Detect which cell encompasses the target text, then output its (X, Y) center coordinate. 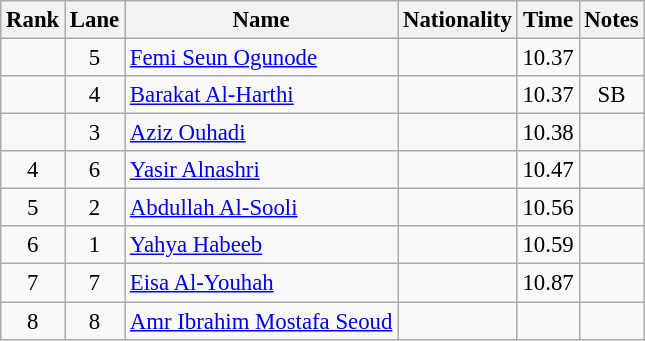
Notes (612, 20)
Time (548, 20)
Yasir Alnashri (262, 170)
Yahya Habeeb (262, 245)
Lane (95, 20)
Rank (33, 20)
Nationality (458, 20)
Name (262, 20)
2 (95, 208)
Femi Seun Ogunode (262, 58)
10.38 (548, 133)
SB (612, 95)
Eisa Al-Youhah (262, 283)
10.59 (548, 245)
Aziz Ouhadi (262, 133)
10.56 (548, 208)
Abdullah Al-Sooli (262, 208)
3 (95, 133)
10.47 (548, 170)
Barakat Al-Harthi (262, 95)
10.87 (548, 283)
Amr Ibrahim Mostafa Seoud (262, 321)
1 (95, 245)
